Capture the cell that displays the provided text and extract its [X, Y] central coordinate. 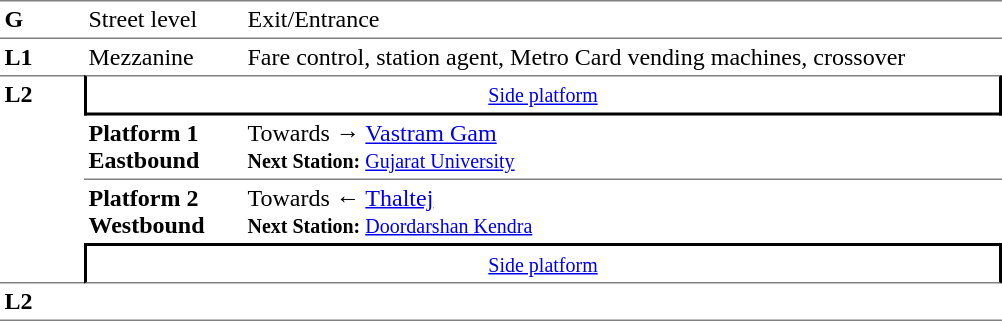
L1 [42, 57]
G [42, 20]
Street level [164, 20]
Exit/Entrance [622, 20]
Towards → Vastram GamNext Station: Gujarat University [622, 148]
Platform 1Eastbound [164, 148]
Mezzanine [164, 57]
Platform 2Westbound [164, 212]
Fare control, station agent, Metro Card vending machines, crossover [622, 57]
Towards ← ThaltejNext Station: Doordarshan Kendra [622, 212]
L2 [42, 179]
